Extract the [X, Y] coordinate from the center of the cell holding the provided text.  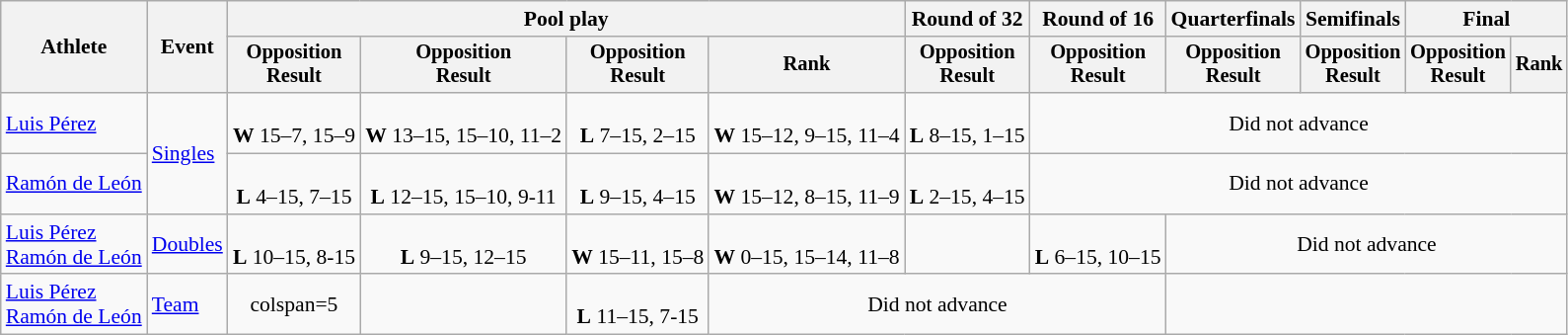
L 6–15, 10–15 [1098, 245]
Round of 32 [967, 19]
Luis Pérez [74, 123]
L 8–15, 1–15 [967, 123]
W 0–15, 15–14, 11–8 [806, 245]
W 13–15, 15–10, 11–2 [464, 123]
L 9–15, 12–15 [464, 245]
Round of 16 [1098, 19]
Team [187, 304]
Singles [187, 153]
W 15–11, 15–8 [637, 245]
W 15–12, 8–15, 11–9 [806, 184]
L 12–15, 15–10, 9-11 [464, 184]
L 7–15, 2–15 [637, 123]
Final [1486, 19]
L 2–15, 4–15 [967, 184]
L 4–15, 7–15 [294, 184]
colspan=5 [294, 304]
W 15–7, 15–9 [294, 123]
Pool play [566, 19]
Quarterfinals [1233, 19]
L 11–15, 7-15 [637, 304]
L 10–15, 8-15 [294, 245]
W 15–12, 9–15, 11–4 [806, 123]
L 9–15, 4–15 [637, 184]
Semifinals [1354, 19]
Athlete [74, 47]
Doubles [187, 245]
Ramón de León [74, 184]
Event [187, 47]
